Determine the (x, y) coordinate at the center of the cell enclosing the given text.  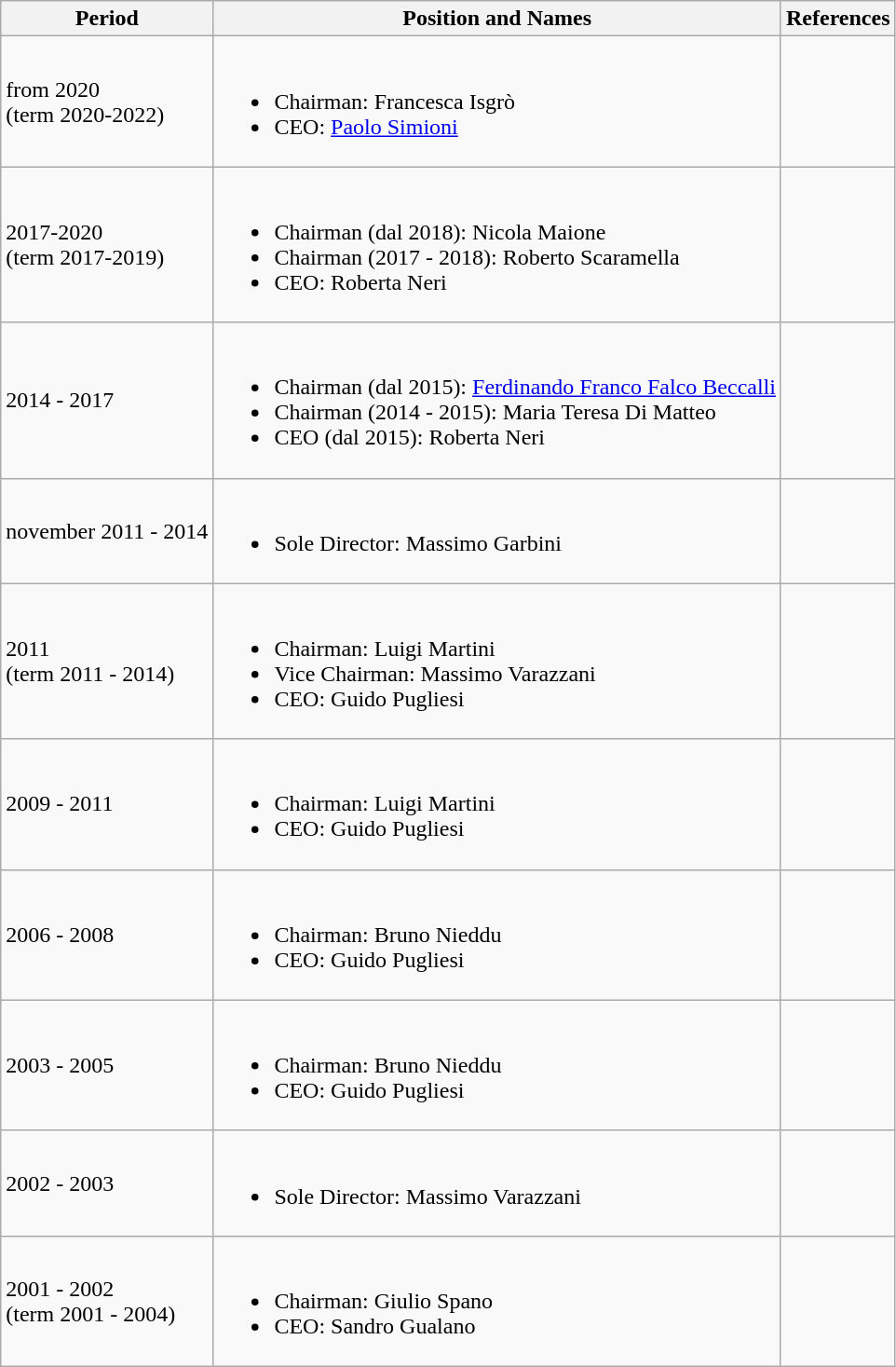
Period (107, 19)
Chairman (dal 2015): Ferdinando Franco Falco BeccalliChairman (2014 - 2015): Maria Teresa Di MatteoCEO (dal 2015): Roberta Neri (497, 401)
2006 - 2008 (107, 935)
Chairman: Francesca IsgròCEO: Paolo Simioni (497, 102)
from 2020(term 2020-2022) (107, 102)
2001 - 2002(term 2001 - 2004) (107, 1301)
Position and Names (497, 19)
2009 - 2011 (107, 804)
2002 - 2003 (107, 1183)
2011(term 2011 - 2014) (107, 662)
Chairman: Luigi MartiniCEO: Guido Pugliesi (497, 804)
2014 - 2017 (107, 401)
Chairman (dal 2018): Nicola MaioneChairman (2017 - 2018): Roberto ScaramellaCEO: Roberta Neri (497, 244)
Chairman: Luigi MartiniVice Chairman: Massimo VarazzaniCEO: Guido Pugliesi (497, 662)
References (838, 19)
november 2011 - 2014 (107, 531)
2003 - 2005 (107, 1065)
Sole Director: Massimo Varazzani (497, 1183)
2017-2020(term 2017-2019) (107, 244)
Chairman: Giulio SpanoCEO: Sandro Gualano (497, 1301)
Sole Director: Massimo Garbini (497, 531)
